Output the [X, Y] coordinate of the center of the cell containing the given text.  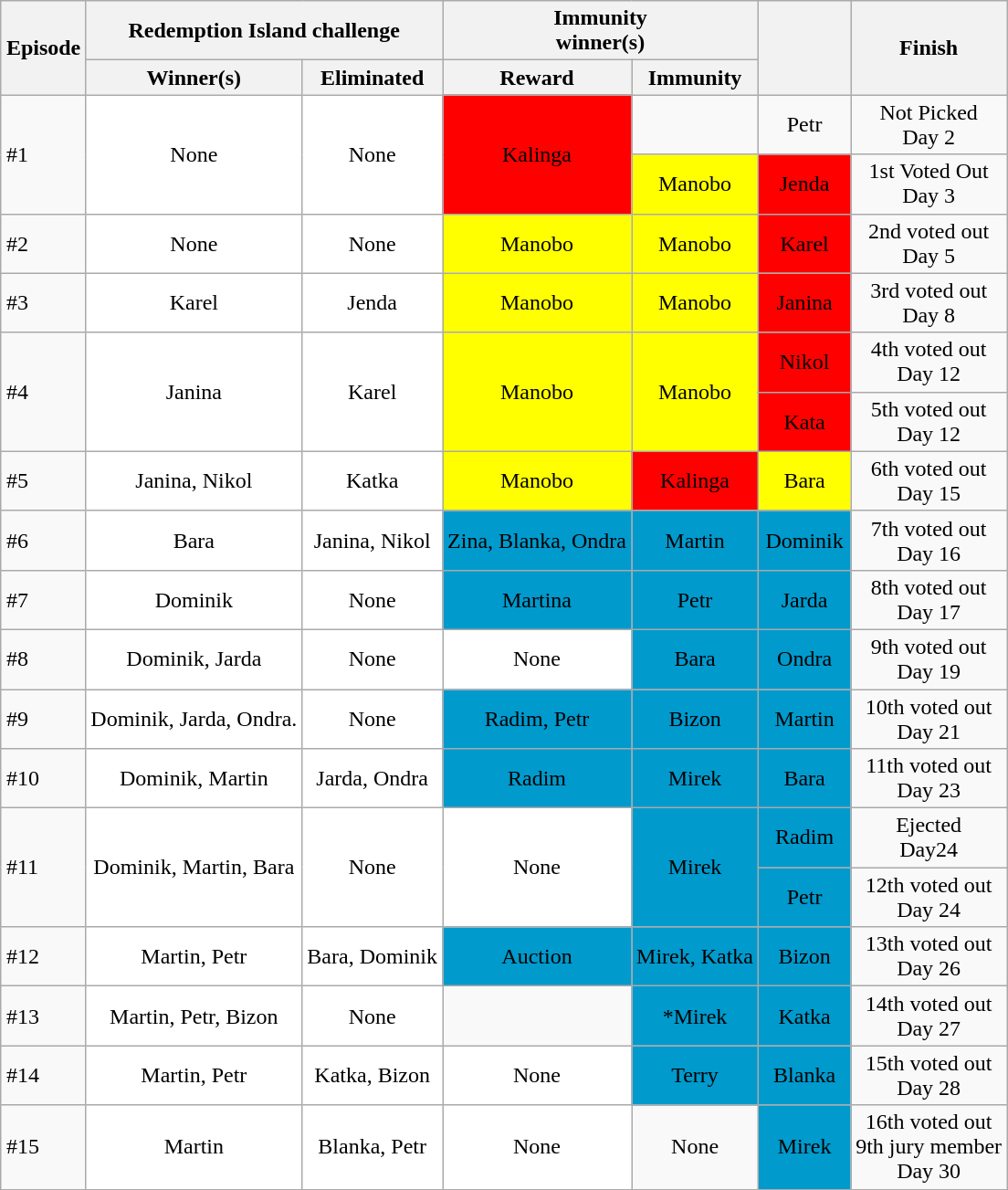
#4 [43, 392]
Bara, Dominik [373, 957]
3rd voted outDay 8 [929, 303]
1st Voted OutDay 3 [929, 184]
15th voted outDay 28 [929, 1076]
#9 [43, 718]
#15 [43, 1147]
#8 [43, 659]
7th voted outDay 16 [929, 541]
2nd voted outDay 5 [929, 243]
Nikol [805, 362]
Radim, Petr [537, 718]
12th voted outDay 24 [929, 897]
Finish [929, 47]
Winner(s) [194, 78]
#13 [43, 1016]
Eliminated [373, 78]
#11 [43, 868]
EjectedDay24 [929, 838]
9th voted outDay 19 [929, 659]
Auction [537, 957]
#3 [43, 303]
#2 [43, 243]
#6 [43, 541]
11th voted outDay 23 [929, 778]
#5 [43, 480]
Jarda [805, 599]
*Mirek [696, 1016]
Terry [696, 1076]
10th voted outDay 21 [929, 718]
Dominik, Jarda, Ondra. [194, 718]
16th voted out9th jury memberDay 30 [929, 1147]
8th voted outDay 17 [929, 599]
Redemption Island challenge [265, 31]
#10 [43, 778]
6th voted outDay 15 [929, 480]
Martin, Petr, Bizon [194, 1016]
#12 [43, 957]
#14 [43, 1076]
Martina [537, 599]
Immunitywinner(s) [601, 31]
Dominik, Martin, Bara [194, 868]
Not PickedDay 2 [929, 124]
Immunity [696, 78]
#7 [43, 599]
13th voted outDay 26 [929, 957]
Mirek, Katka [696, 957]
Blanka [805, 1076]
Zina, Blanka, Ondra [537, 541]
Reward [537, 78]
#1 [43, 154]
5th voted outDay 12 [929, 422]
Dominik, Martin [194, 778]
Katka, Bizon [373, 1076]
Episode [43, 47]
Ondra [805, 659]
Dominik, Jarda [194, 659]
Jarda, Ondra [373, 778]
Blanka, Petr [373, 1147]
Kata [805, 422]
4th voted outDay 12 [929, 362]
14th voted outDay 27 [929, 1016]
